Search for the cell housing the specified text and yield its [X, Y] center coordinate. 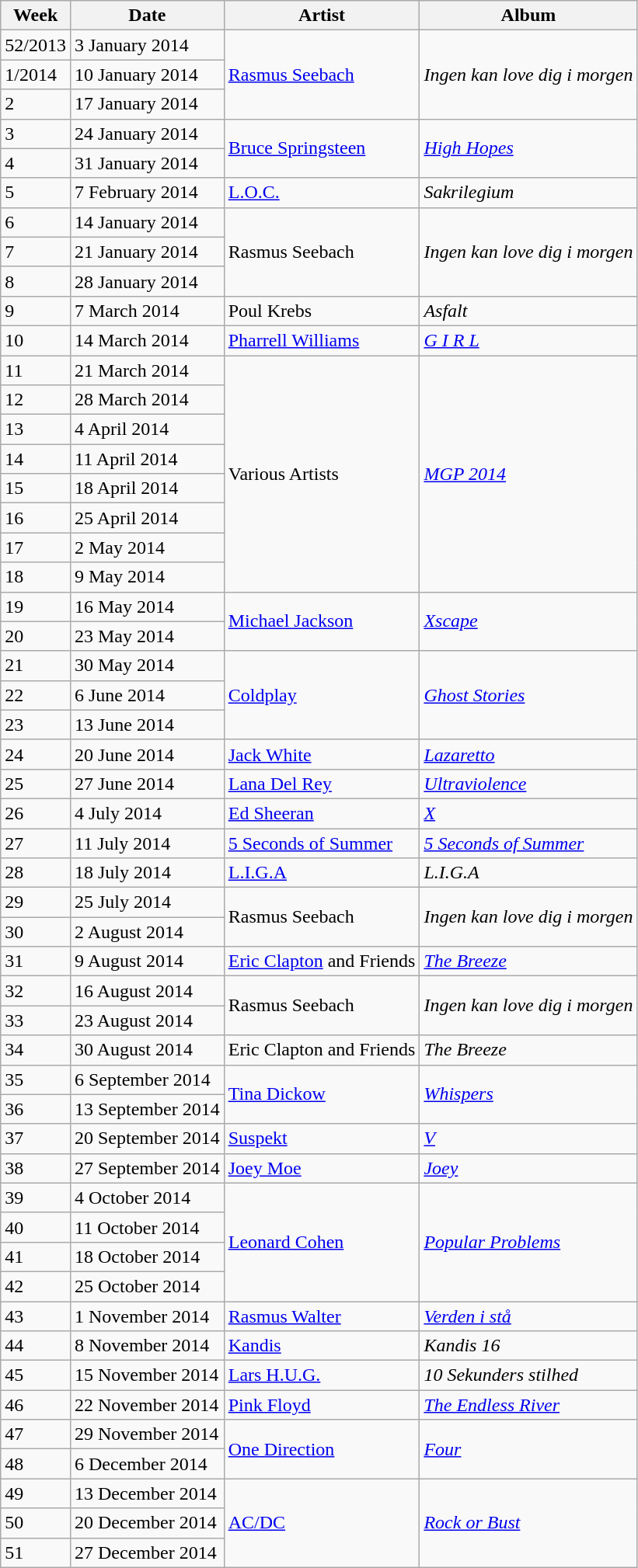
32 [36, 991]
X [528, 813]
8 November 2014 [147, 1346]
9 [36, 311]
23 August 2014 [147, 1020]
10 January 2014 [147, 75]
14 March 2014 [147, 340]
Tina Dickow [322, 1094]
34 [36, 1050]
30 August 2014 [147, 1050]
Leonard Cohen [322, 1242]
30 [36, 932]
39 [36, 1198]
Lars H.U.G. [322, 1375]
27 [36, 843]
Michael Jackson [322, 621]
Ghost Stories [528, 695]
Various Artists [322, 474]
16 May 2014 [147, 607]
25 April 2014 [147, 518]
14 January 2014 [147, 222]
4 October 2014 [147, 1198]
46 [36, 1405]
Week [36, 16]
20 December 2014 [147, 1523]
45 [36, 1375]
11 April 2014 [147, 459]
16 [36, 518]
4 July 2014 [147, 813]
42 [36, 1286]
31 January 2014 [147, 163]
35 [36, 1080]
24 January 2014 [147, 134]
51 [36, 1552]
7 February 2014 [147, 193]
Pharrell Williams [322, 340]
26 [36, 813]
4 [36, 163]
AC/DC [322, 1523]
30 May 2014 [147, 666]
3 January 2014 [147, 45]
43 [36, 1316]
Jack White [322, 754]
16 August 2014 [147, 991]
11 July 2014 [147, 843]
28 March 2014 [147, 400]
Lazaretto [528, 754]
18 [36, 577]
9 May 2014 [147, 577]
38 [36, 1168]
36 [36, 1109]
Artist [322, 16]
Ultraviolence [528, 784]
7 [36, 252]
27 December 2014 [147, 1552]
Sakrilegium [528, 193]
20 September 2014 [147, 1139]
Xscape [528, 621]
15 [36, 488]
21 March 2014 [147, 370]
G I R L [528, 340]
11 October 2014 [147, 1227]
27 June 2014 [147, 784]
3 [36, 134]
31 [36, 961]
22 [36, 695]
Popular Problems [528, 1242]
1/2014 [36, 75]
One Direction [322, 1449]
10 Sekunders stilhed [528, 1375]
2 [36, 104]
Four [528, 1449]
40 [36, 1227]
21 [36, 666]
18 July 2014 [147, 873]
18 October 2014 [147, 1257]
25 July 2014 [147, 902]
Date [147, 16]
47 [36, 1434]
12 [36, 400]
6 December 2014 [147, 1464]
44 [36, 1346]
27 September 2014 [147, 1168]
Rasmus Walter [322, 1316]
14 [36, 459]
6 September 2014 [147, 1080]
6 [36, 222]
49 [36, 1493]
Whispers [528, 1094]
1 November 2014 [147, 1316]
17 [36, 548]
24 [36, 754]
20 [36, 636]
48 [36, 1464]
Kandis [322, 1346]
The Endless River [528, 1405]
8 [36, 281]
Verden i stå [528, 1316]
13 December 2014 [147, 1493]
V [528, 1139]
Bruce Springsteen [322, 148]
23 May 2014 [147, 636]
22 November 2014 [147, 1405]
Pink Floyd [322, 1405]
13 June 2014 [147, 725]
29 [36, 902]
High Hopes [528, 148]
50 [36, 1523]
2 May 2014 [147, 548]
Lana Del Rey [322, 784]
25 October 2014 [147, 1286]
Ed Sheeran [322, 813]
Poul Krebs [322, 311]
13 [36, 429]
33 [36, 1020]
20 June 2014 [147, 754]
9 August 2014 [147, 961]
2 August 2014 [147, 932]
19 [36, 607]
Suspekt [322, 1139]
7 March 2014 [147, 311]
MGP 2014 [528, 474]
Joey Moe [322, 1168]
52/2013 [36, 45]
41 [36, 1257]
Asfalt [528, 311]
25 [36, 784]
37 [36, 1139]
23 [36, 725]
17 January 2014 [147, 104]
4 April 2014 [147, 429]
Coldplay [322, 695]
21 January 2014 [147, 252]
6 June 2014 [147, 695]
28 [36, 873]
11 [36, 370]
28 January 2014 [147, 281]
L.O.C. [322, 193]
Joey [528, 1168]
18 April 2014 [147, 488]
Album [528, 16]
5 [36, 193]
13 September 2014 [147, 1109]
Rock or Bust [528, 1523]
29 November 2014 [147, 1434]
10 [36, 340]
15 November 2014 [147, 1375]
Kandis 16 [528, 1346]
